For the text-containing cell, return its midpoint in [X, Y] coordinate format. 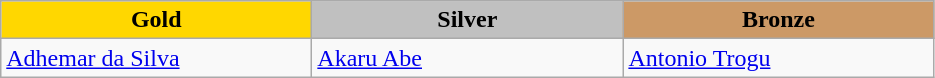
Antonio Trogu [778, 58]
Adhemar da Silva [156, 58]
Bronze [778, 20]
Akaru Abe [468, 58]
Gold [156, 20]
Silver [468, 20]
